Locate the cell with the specified text and output its (x, y) center coordinate. 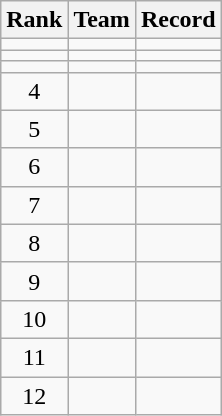
Record (178, 20)
7 (34, 205)
9 (34, 281)
11 (34, 357)
8 (34, 243)
4 (34, 91)
12 (34, 395)
10 (34, 319)
6 (34, 167)
5 (34, 129)
Rank (34, 20)
Team (102, 20)
